Locate the cell with the specified text and output its (x, y) center coordinate. 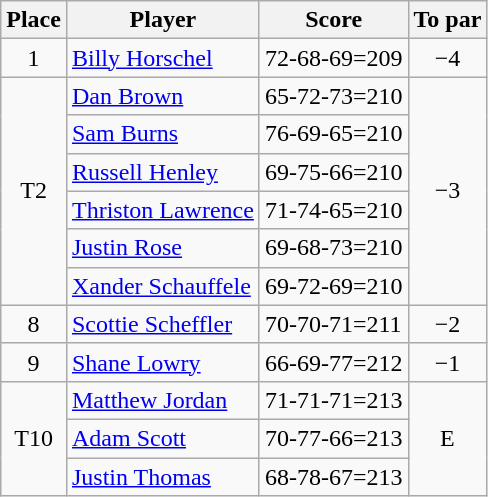
−3 (448, 191)
Scottie Scheffler (162, 324)
70-77-66=213 (334, 438)
Dan Brown (162, 96)
E (448, 438)
Justin Rose (162, 248)
69-75-66=210 (334, 172)
Player (162, 20)
Shane Lowry (162, 362)
−2 (448, 324)
Adam Scott (162, 438)
1 (34, 58)
Russell Henley (162, 172)
T10 (34, 438)
72-68-69=209 (334, 58)
To par (448, 20)
T2 (34, 191)
66-69-77=212 (334, 362)
Xander Schauffele (162, 286)
71-71-71=213 (334, 400)
65-72-73=210 (334, 96)
9 (34, 362)
Thriston Lawrence (162, 210)
69-72-69=210 (334, 286)
Sam Burns (162, 134)
Justin Thomas (162, 477)
Matthew Jordan (162, 400)
68-78-67=213 (334, 477)
8 (34, 324)
Billy Horschel (162, 58)
−4 (448, 58)
76-69-65=210 (334, 134)
Score (334, 20)
−1 (448, 362)
70-70-71=211 (334, 324)
Place (34, 20)
69-68-73=210 (334, 248)
71-74-65=210 (334, 210)
